Return the [X, Y] coordinate for the center point of the cell that contains the specified text.  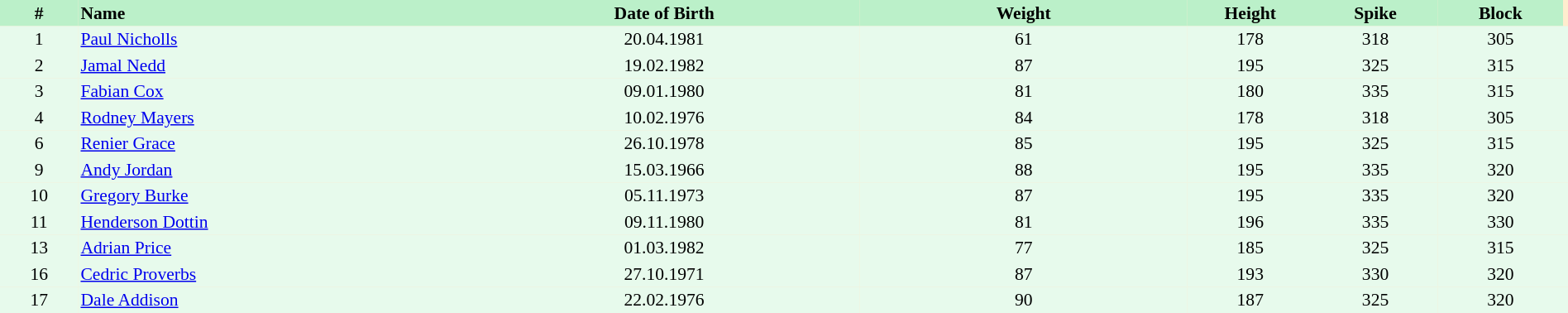
10 [39, 195]
Dale Addison [273, 300]
Paul Nicholls [273, 40]
Rodney Mayers [273, 118]
4 [39, 118]
16 [39, 274]
9 [39, 170]
20.04.1981 [664, 40]
01.03.1982 [664, 248]
Andy Jordan [273, 170]
09.11.1980 [664, 222]
196 [1250, 222]
187 [1250, 300]
Fabian Cox [273, 91]
# [39, 13]
77 [1024, 248]
10.02.1976 [664, 118]
3 [39, 91]
2 [39, 65]
13 [39, 248]
26.10.1978 [664, 144]
193 [1250, 274]
180 [1250, 91]
11 [39, 222]
15.03.1966 [664, 170]
09.01.1980 [664, 91]
88 [1024, 170]
Cedric Proverbs [273, 274]
Height [1250, 13]
Name [273, 13]
22.02.1976 [664, 300]
Renier Grace [273, 144]
19.02.1982 [664, 65]
6 [39, 144]
Spike [1374, 13]
17 [39, 300]
Adrian Price [273, 248]
27.10.1971 [664, 274]
90 [1024, 300]
84 [1024, 118]
1 [39, 40]
Date of Birth [664, 13]
Henderson Dottin [273, 222]
Gregory Burke [273, 195]
05.11.1973 [664, 195]
185 [1250, 248]
Jamal Nedd [273, 65]
Weight [1024, 13]
Block [1500, 13]
85 [1024, 144]
61 [1024, 40]
